Capture the cell that displays the provided text and extract its (x, y) central coordinate. 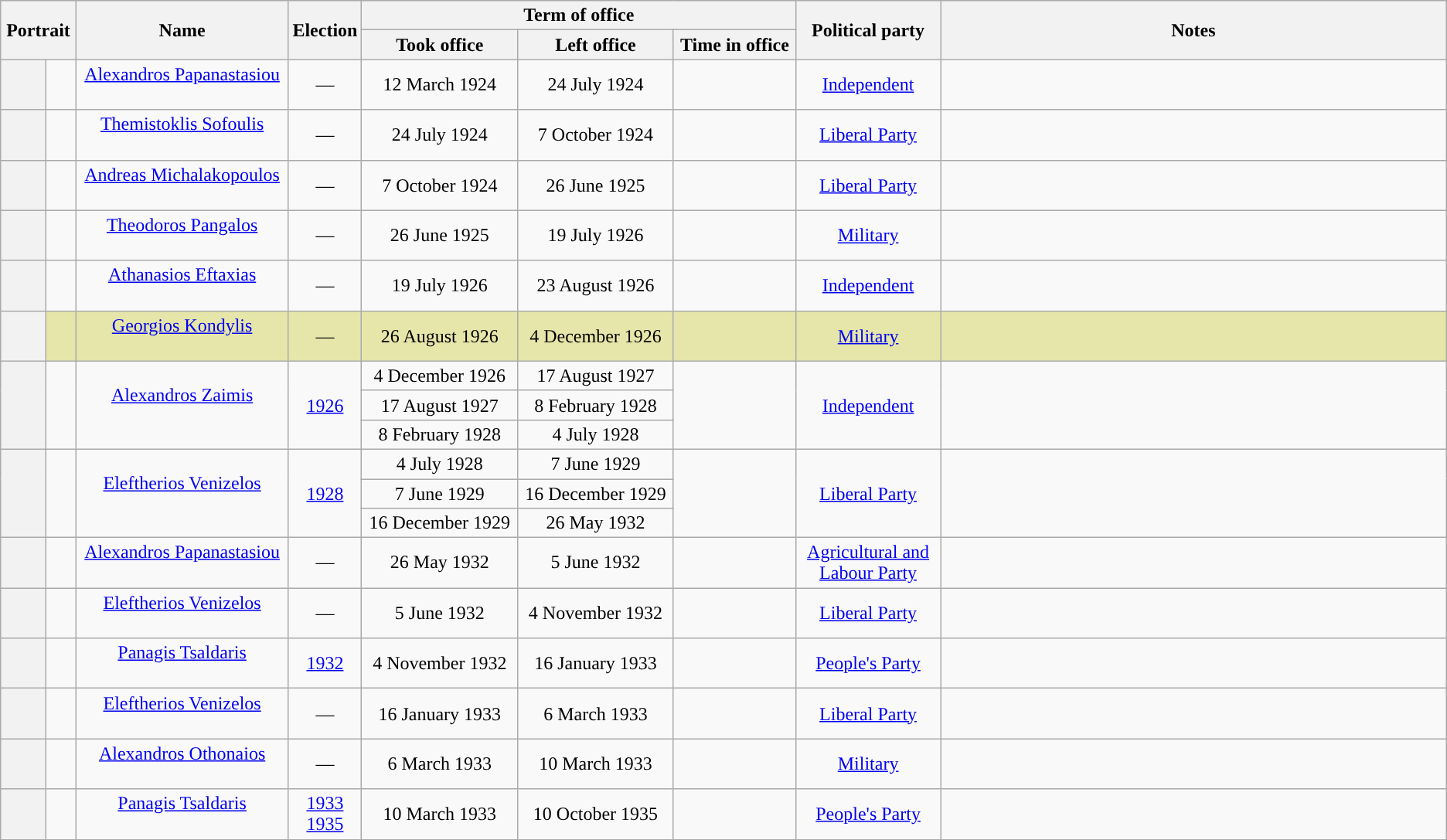
Political party (869, 30)
Theodoros Pangalos (182, 235)
1928 (325, 493)
26 August 1926 (440, 335)
Alexandros Othonaios (182, 763)
Term of office (579, 15)
1926 (325, 405)
Alexandros Zaimis (182, 405)
Portrait (39, 30)
Andreas Michalakopoulos (182, 185)
10 October 1935 (596, 814)
Took office (440, 45)
1932 (325, 663)
Agricultural and Labour Party (869, 563)
23 August 1926 (596, 286)
12 March 1924 (440, 85)
Left office (596, 45)
Notes (1193, 30)
Time in office (734, 45)
Themistoklis Sofoulis (182, 134)
Georgios Kondylis (182, 335)
19331935 (325, 814)
Name (182, 30)
Athanasios Eftaxias (182, 286)
Election (325, 30)
